Extract the (x, y) coordinate from the center of the cell holding the provided text.  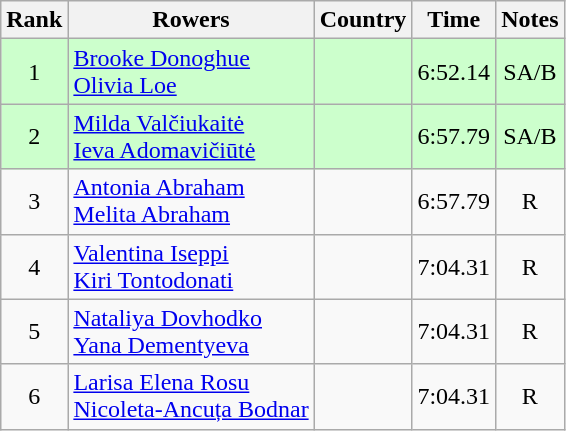
Milda ValčiukaitėIeva Adomavičiūtė (191, 136)
1 (34, 72)
Valentina IseppiKiri Tontodonati (191, 266)
Time (454, 20)
Larisa Elena RosuNicoleta-Ancuța Bodnar (191, 396)
Rowers (191, 20)
Notes (530, 20)
Antonia AbrahamMelita Abraham (191, 202)
Rank (34, 20)
2 (34, 136)
Nataliya DovhodkoYana Dementyeva (191, 332)
3 (34, 202)
Country (363, 20)
4 (34, 266)
5 (34, 332)
Brooke DonoghueOlivia Loe (191, 72)
6 (34, 396)
6:52.14 (454, 72)
